Determine the [X, Y] coordinate at the center of the cell enclosing the given text.  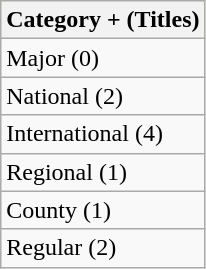
Regional (1) [103, 172]
Regular (2) [103, 248]
National (2) [103, 96]
Major (0) [103, 58]
County (1) [103, 210]
Category + (Titles) [103, 20]
International (4) [103, 134]
